Search for the cell housing the specified text and yield its [X, Y] center coordinate. 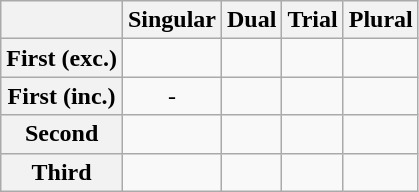
Dual [252, 20]
Singular [172, 20]
First (inc.) [62, 96]
Third [62, 172]
Plural [380, 20]
Second [62, 134]
Trial [312, 20]
- [172, 96]
First (exc.) [62, 58]
